Return the (X, Y) coordinate for the center point of the cell that contains the specified text.  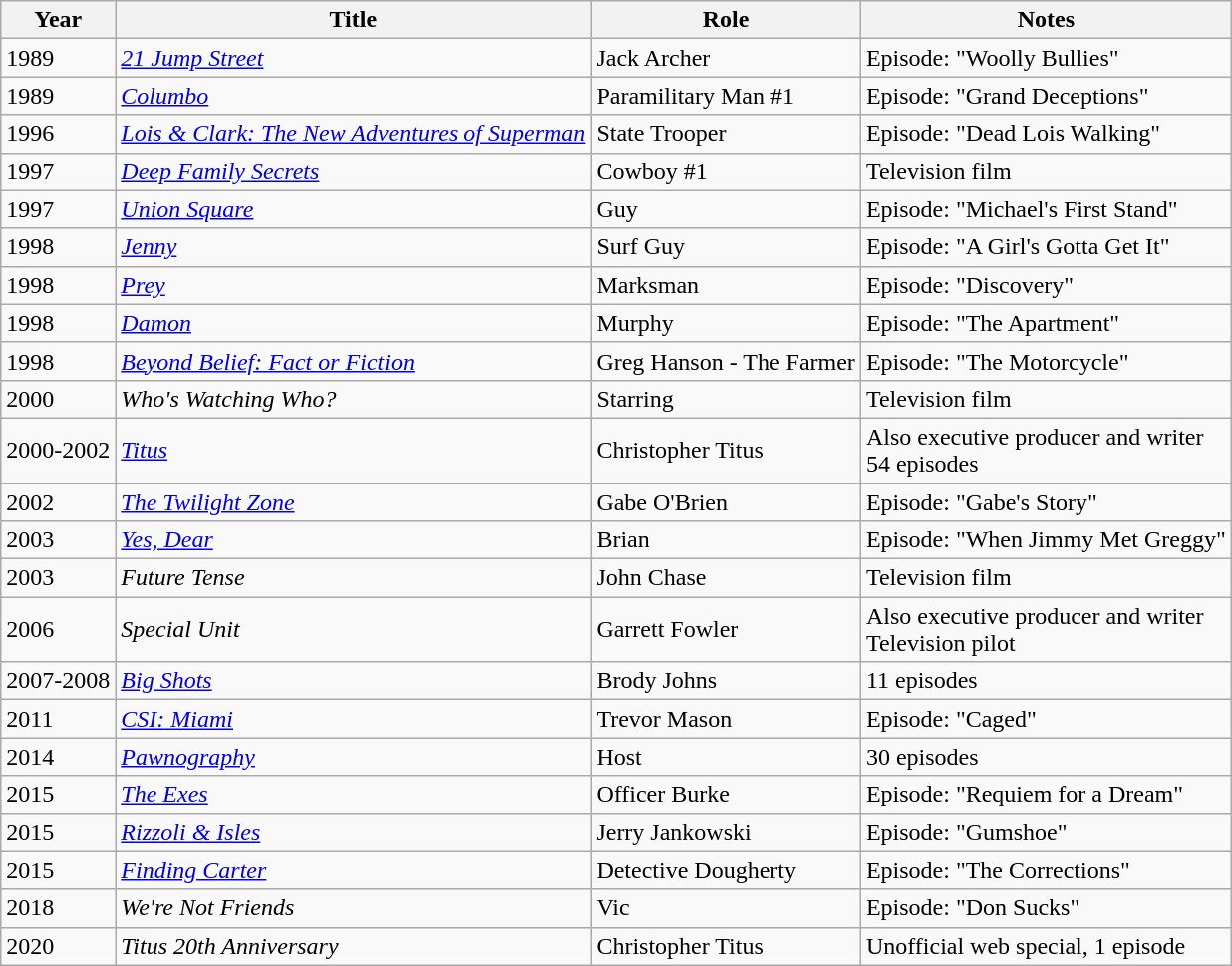
Cowboy #1 (726, 171)
Garrett Fowler (726, 630)
Also executive producer and writerTelevision pilot (1046, 630)
2018 (58, 908)
Jerry Jankowski (726, 832)
Greg Hanson - The Farmer (726, 361)
Brian (726, 540)
Role (726, 20)
Pawnography (353, 757)
1996 (58, 134)
Episode: "Grand Deceptions" (1046, 96)
Murphy (726, 323)
Starring (726, 399)
Columbo (353, 96)
Episode: "The Apartment" (1046, 323)
Notes (1046, 20)
The Twilight Zone (353, 501)
Episode: "When Jimmy Met Greggy" (1046, 540)
Paramilitary Man #1 (726, 96)
Titus (353, 451)
Who's Watching Who? (353, 399)
2006 (58, 630)
Episode: "Michael's First Stand" (1046, 209)
We're Not Friends (353, 908)
2014 (58, 757)
Brody Johns (726, 681)
2000-2002 (58, 451)
Unofficial web special, 1 episode (1046, 946)
Rizzoli & Isles (353, 832)
CSI: Miami (353, 719)
Also executive producer and writer54 episodes (1046, 451)
Gabe O'Brien (726, 501)
State Trooper (726, 134)
Prey (353, 285)
Union Square (353, 209)
2000 (58, 399)
Year (58, 20)
Yes, Dear (353, 540)
Finding Carter (353, 870)
Episode: "The Corrections" (1046, 870)
Episode: "Requiem for a Dream" (1046, 795)
Episode: "Discovery" (1046, 285)
Surf Guy (726, 247)
2011 (58, 719)
Jenny (353, 247)
2002 (58, 501)
Officer Burke (726, 795)
Special Unit (353, 630)
Jack Archer (726, 58)
Lois & Clark: The New Adventures of Superman (353, 134)
Episode: "Don Sucks" (1046, 908)
John Chase (726, 578)
Host (726, 757)
Titus 20th Anniversary (353, 946)
Big Shots (353, 681)
The Exes (353, 795)
Future Tense (353, 578)
2020 (58, 946)
Title (353, 20)
Vic (726, 908)
Beyond Belief: Fact or Fiction (353, 361)
Guy (726, 209)
Deep Family Secrets (353, 171)
Marksman (726, 285)
Episode: "Dead Lois Walking" (1046, 134)
Trevor Mason (726, 719)
Episode: "The Motorcycle" (1046, 361)
Episode: "Gabe's Story" (1046, 501)
Damon (353, 323)
Detective Dougherty (726, 870)
Episode: "A Girl's Gotta Get It" (1046, 247)
30 episodes (1046, 757)
2007-2008 (58, 681)
Episode: "Caged" (1046, 719)
Episode: "Gumshoe" (1046, 832)
21 Jump Street (353, 58)
Episode: "Woolly Bullies" (1046, 58)
11 episodes (1046, 681)
